Output the [x, y] coordinate of the center of the cell containing the given text.  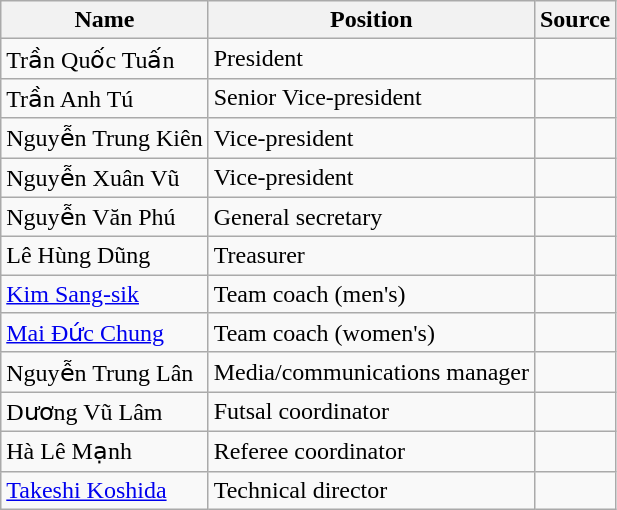
Team coach (women's) [371, 333]
President [371, 59]
Nguyễn Văn Phú [104, 217]
Hà Lê Mạnh [104, 451]
Position [371, 20]
Takeshi Koshida [104, 490]
Lê Hùng Dũng [104, 256]
Nguyễn Xuân Vũ [104, 178]
Technical director [371, 490]
Source [574, 20]
Referee coordinator [371, 451]
Name [104, 20]
Kim Sang-sik [104, 294]
Media/communications manager [371, 372]
Trần Quốc Tuấn [104, 59]
Senior Vice-president [371, 98]
Dương Vũ Lâm [104, 412]
Trần Anh Tú [104, 98]
Team coach (men's) [371, 294]
Futsal coordinator [371, 412]
General secretary [371, 217]
Treasurer [371, 256]
Nguyễn Trung Lân [104, 372]
Nguyễn Trung Kiên [104, 138]
Mai Đức Chung [104, 333]
